Return [X, Y] of the center of cell containing provided text 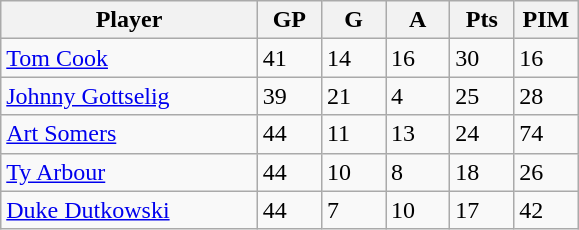
A [418, 20]
28 [546, 96]
PIM [546, 20]
13 [418, 134]
17 [482, 210]
Johnny Gottselig [130, 96]
21 [353, 96]
G [353, 20]
Player [130, 20]
8 [418, 172]
74 [546, 134]
4 [418, 96]
26 [546, 172]
18 [482, 172]
11 [353, 134]
7 [353, 210]
41 [289, 58]
Art Somers [130, 134]
Tom Cook [130, 58]
42 [546, 210]
Ty Arbour [130, 172]
24 [482, 134]
30 [482, 58]
14 [353, 58]
25 [482, 96]
GP [289, 20]
39 [289, 96]
Duke Dutkowski [130, 210]
Pts [482, 20]
